Search for the cell housing the specified text and yield its [x, y] center coordinate. 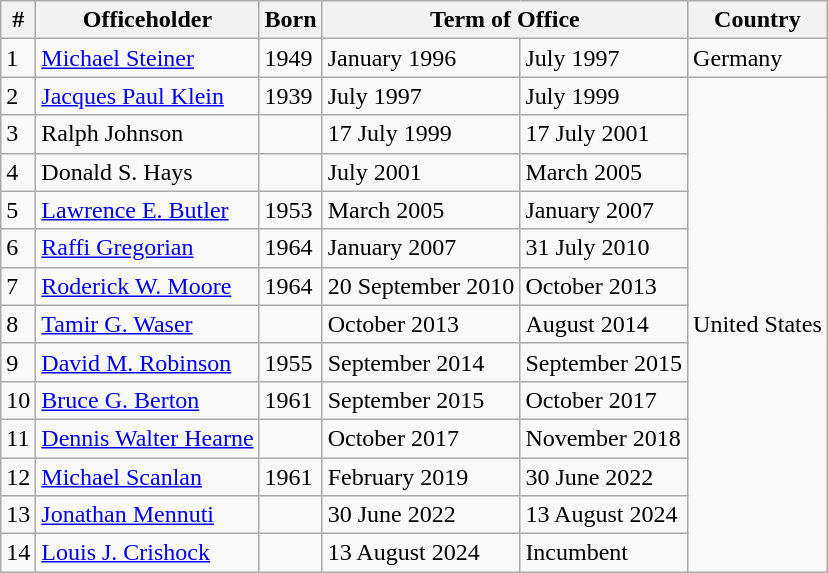
1955 [290, 362]
Jacques Paul Klein [148, 96]
1953 [290, 210]
6 [18, 248]
Ralph Johnson [148, 134]
11 [18, 438]
1939 [290, 96]
Bruce G. Berton [148, 400]
17 July 2001 [604, 134]
13 [18, 515]
2 [18, 96]
Michael Steiner [148, 58]
17 July 1999 [421, 134]
Donald S. Hays [148, 172]
September 2014 [421, 362]
Born [290, 20]
United States [758, 324]
9 [18, 362]
Michael Scanlan [148, 477]
July 1999 [604, 96]
David M. Robinson [148, 362]
4 [18, 172]
Country [758, 20]
10 [18, 400]
Germany [758, 58]
8 [18, 324]
Roderick W. Moore [148, 286]
12 [18, 477]
Incumbent [604, 553]
November 2018 [604, 438]
31 July 2010 [604, 248]
1 [18, 58]
August 2014 [604, 324]
7 [18, 286]
Tamir G. Waser [148, 324]
5 [18, 210]
Officeholder [148, 20]
Dennis Walter Hearne [148, 438]
14 [18, 553]
July 2001 [421, 172]
Louis J. Crishock [148, 553]
Raffi Gregorian [148, 248]
January 1996 [421, 58]
1949 [290, 58]
Term of Office [504, 20]
Jonathan Mennuti [148, 515]
Lawrence E. Butler [148, 210]
# [18, 20]
February 2019 [421, 477]
20 September 2010 [421, 286]
3 [18, 134]
